Pinpoint the cell where the given text exists, returning its (X, Y) midpoint coordinate. 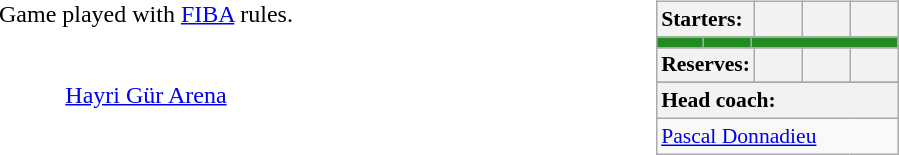
Starters: (706, 19)
Reserves: (706, 65)
Pascal Donnadieu (777, 136)
Head coach: (777, 101)
